Pinpoint the cell where the given text exists, returning its (x, y) midpoint coordinate. 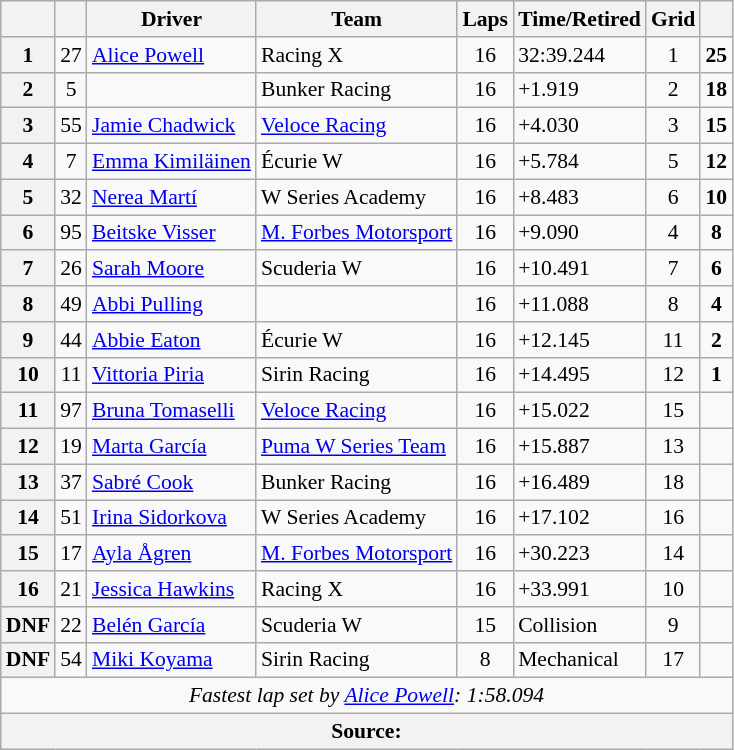
Marta García (172, 447)
+16.489 (580, 482)
Source: (366, 732)
Driver (172, 19)
25 (716, 55)
Jessica Hawkins (172, 589)
32 (71, 197)
95 (71, 233)
+9.090 (580, 233)
32:39.244 (580, 55)
97 (71, 411)
55 (71, 126)
Jamie Chadwick (172, 126)
+8.483 (580, 197)
Abbi Pulling (172, 304)
21 (71, 589)
49 (71, 304)
Time/Retired (580, 19)
+30.223 (580, 554)
51 (71, 518)
Nerea Martí (172, 197)
Emma Kimiläinen (172, 162)
+15.022 (580, 411)
Bruna Tomaselli (172, 411)
44 (71, 340)
Sarah Moore (172, 269)
+4.030 (580, 126)
+10.491 (580, 269)
+12.145 (580, 340)
+1.919 (580, 90)
54 (71, 660)
Team (356, 19)
Irina Sidorkova (172, 518)
Puma W Series Team (356, 447)
Grid (674, 19)
Fastest lap set by Alice Powell: 1:58.094 (366, 696)
+11.088 (580, 304)
27 (71, 55)
Abbie Eaton (172, 340)
Alice Powell (172, 55)
Vittoria Piria (172, 375)
22 (71, 625)
26 (71, 269)
Laps (485, 19)
Miki Koyama (172, 660)
+14.495 (580, 375)
Sabré Cook (172, 482)
37 (71, 482)
Ayla Ågren (172, 554)
Collision (580, 625)
Belén García (172, 625)
19 (71, 447)
+5.784 (580, 162)
+15.887 (580, 447)
+17.102 (580, 518)
+33.991 (580, 589)
Beitske Visser (172, 233)
Mechanical (580, 660)
